Identify which cell holds the provided text, then report its (x, y) central coordinate. 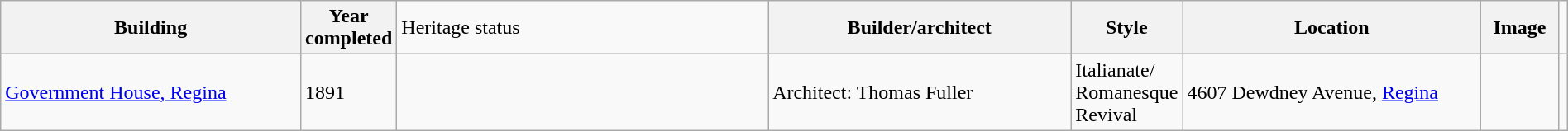
Image (1520, 28)
Heritage status (582, 28)
Architect: Thomas Fuller (920, 92)
Builder/architect (920, 28)
1891 (348, 92)
Location (1331, 28)
Style (1126, 28)
Italianate/ Romanesque Revival (1126, 92)
Government House, Regina (151, 92)
Year completed (348, 28)
Building (151, 28)
4607 Dewdney Avenue, Regina (1331, 92)
